Extract the (x, y) coordinate from the center of the cell holding the provided text.  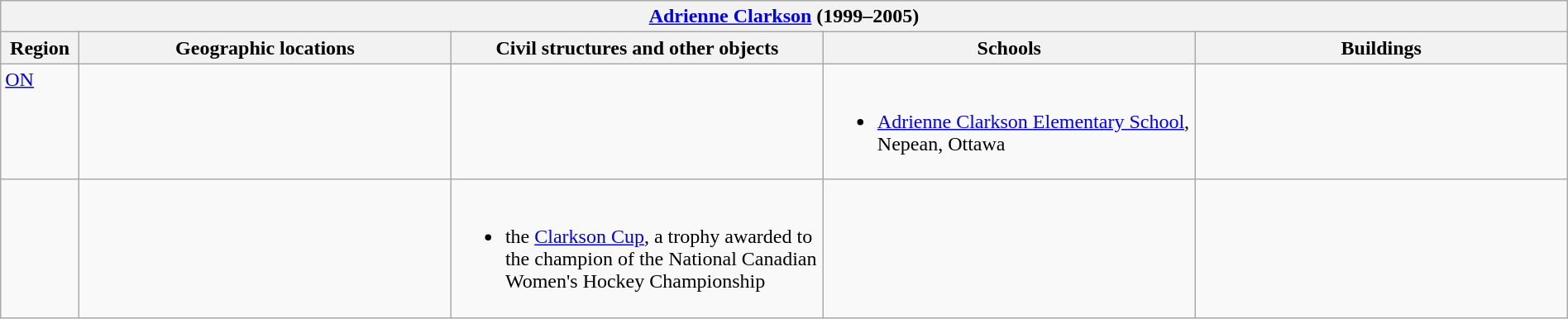
Buildings (1381, 48)
Region (40, 48)
Adrienne Clarkson Elementary School, Nepean, Ottawa (1009, 121)
Schools (1009, 48)
Geographic locations (265, 48)
Adrienne Clarkson (1999–2005) (784, 17)
the Clarkson Cup, a trophy awarded to the champion of the National Canadian Women's Hockey Championship (637, 248)
ON (40, 121)
Civil structures and other objects (637, 48)
